Return the (X, Y) coordinate for the center point of the cell that contains the specified text.  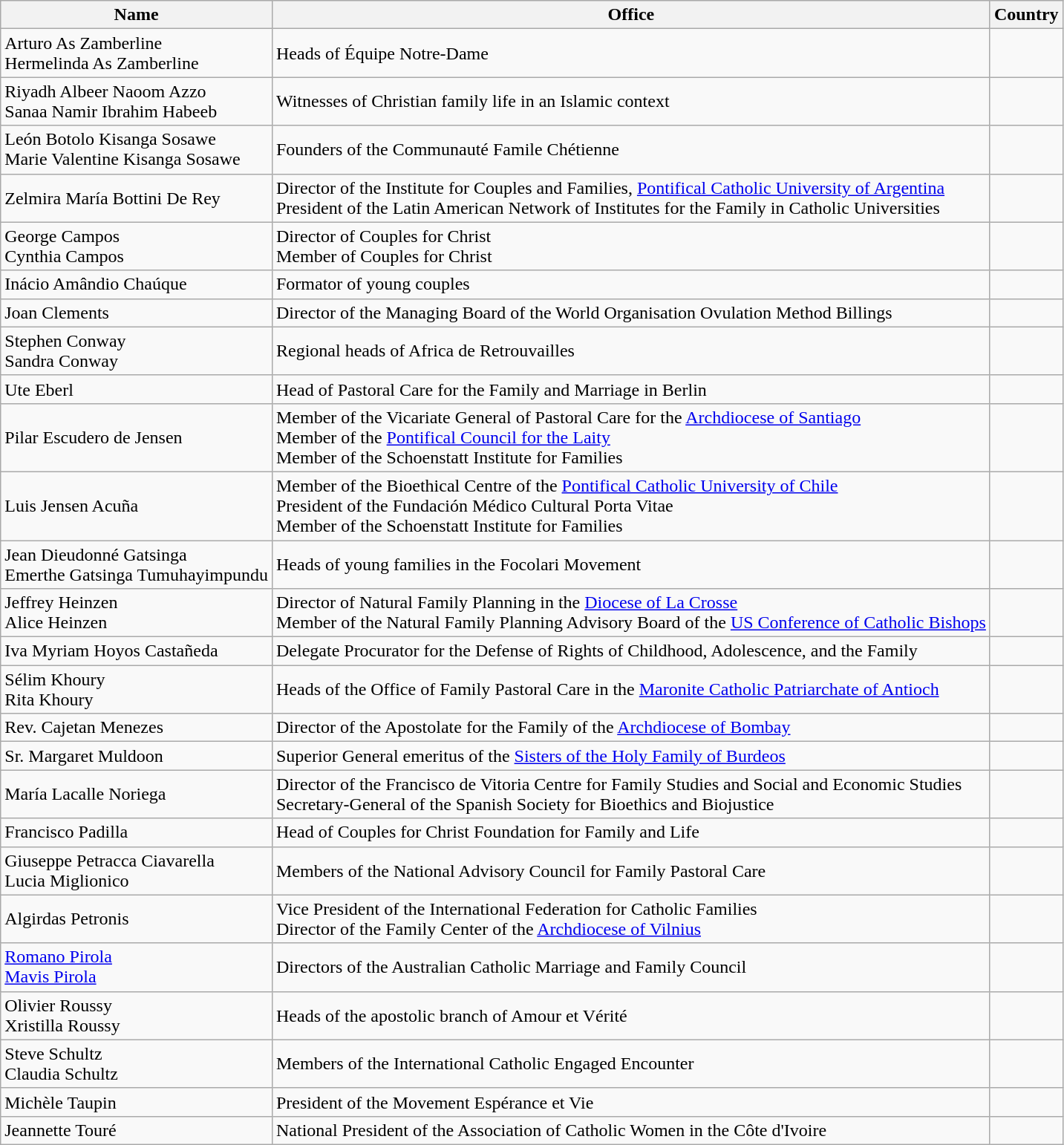
Iva Myriam Hoyos Castañeda (137, 651)
Heads of Équipe Notre-Dame (631, 53)
Jeannette Touré (137, 1130)
Delegate Procurator for the Defense of Rights of Childhood, Adolescence, and the Family (631, 651)
Jean Dieudonné GatsingaEmerthe Gatsinga Tumuhayimpundu (137, 564)
Directors of the Australian Catholic Marriage and Family Council (631, 967)
Stephen ConwaySandra Conway (137, 350)
Country (1026, 15)
Ute Eberl (137, 389)
Formator of young couples (631, 284)
Vice President of the International Federation for Catholic FamiliesDirector of the Family Center of the Archdiocese of Vilnius (631, 919)
President of the Movement Espérance et Vie (631, 1102)
Heads of young families in the Focolari Movement (631, 564)
Witnesses of Christian family life in an Islamic context (631, 101)
Heads of the Office of Family Pastoral Care in the Maronite Catholic Patriarchate of Antioch (631, 689)
Regional heads of Africa de Retrouvailles (631, 350)
Jeffrey HeinzenAlice Heinzen (137, 613)
Founders of the Communauté Famile Chétienne (631, 150)
Giuseppe Petracca CiavarellaLucia Miglionico (137, 870)
Director of Couples for ChristMember of Couples for Christ (631, 247)
Office (631, 15)
Luis Jensen Acuña (137, 506)
Sélim KhouryRita Khoury (137, 689)
National President of the Association of Catholic Women in the Côte d'Ivoire (631, 1130)
Members of the National Advisory Council for Family Pastoral Care (631, 870)
Pilar Escudero de Jensen (137, 437)
Members of the International Catholic Engaged Encounter (631, 1063)
Superior General emeritus of the Sisters of the Holy Family of Burdeos (631, 756)
María Lacalle Noriega (137, 795)
Romano PirolaMavis Pirola (137, 967)
Name (137, 15)
Algirdas Petronis (137, 919)
Joan Clements (137, 313)
León Botolo Kisanga SosaweMarie Valentine Kisanga Sosawe (137, 150)
Arturo As ZamberlineHermelinda As Zamberline (137, 53)
Michèle Taupin (137, 1102)
George CamposCynthia Campos (137, 247)
Rev. Cajetan Menezes (137, 728)
Head of Pastoral Care for the Family and Marriage in Berlin (631, 389)
Zelmira María Bottini De Rey (137, 198)
Inácio Amândio Chaúque (137, 284)
Olivier RoussyXristilla Roussy (137, 1016)
Riyadh Albeer Naoom AzzoSanaa Namir Ibrahim Habeeb (137, 101)
Francisco Padilla (137, 832)
Steve SchultzClaudia Schultz (137, 1063)
Head of Couples for Christ Foundation for Family and Life (631, 832)
Director of the Managing Board of the World Organisation Ovulation Method Billings (631, 313)
Director of the Apostolate for the Family of the Archdiocese of Bombay (631, 728)
Sr. Margaret Muldoon (137, 756)
Heads of the apostolic branch of Amour et Vérité (631, 1016)
